Detect which cell encompasses the target text, then output its (x, y) center coordinate. 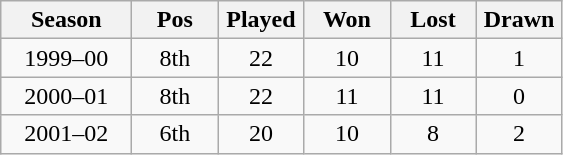
1999–00 (66, 58)
20 (261, 134)
Played (261, 20)
1 (519, 58)
Pos (175, 20)
8 (433, 134)
Drawn (519, 20)
Season (66, 20)
Won (347, 20)
0 (519, 96)
2000–01 (66, 96)
6th (175, 134)
2001–02 (66, 134)
2 (519, 134)
Lost (433, 20)
